Identify which cell holds the provided text, then report its [x, y] central coordinate. 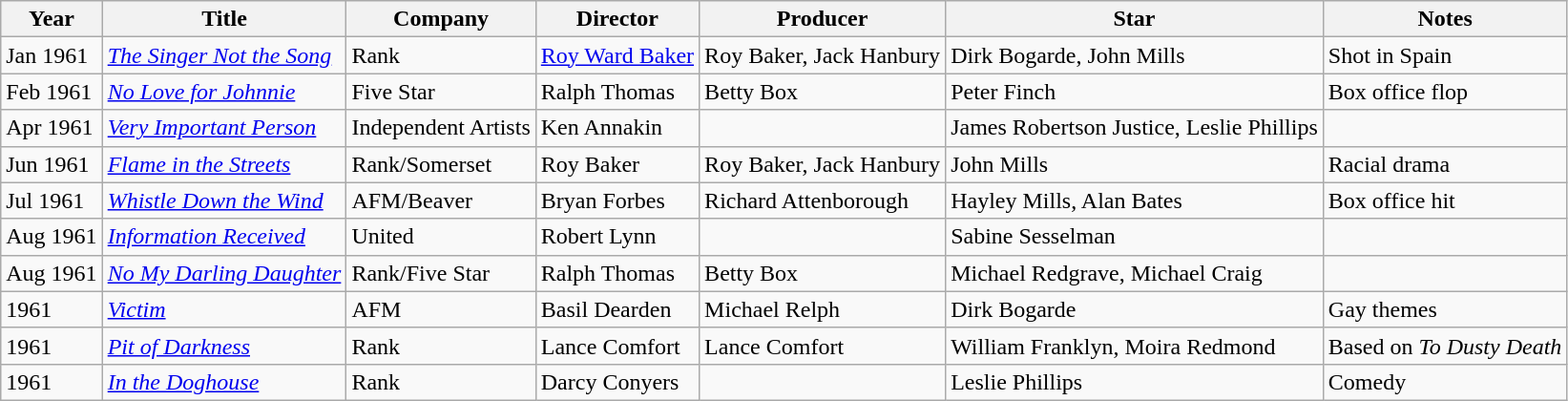
Basil Dearden [617, 309]
James Robertson Justice, Leslie Phillips [1135, 128]
Five Star [441, 92]
Leslie Phillips [1135, 382]
Box office hit [1445, 200]
Director [617, 19]
Apr 1961 [52, 128]
Rank/Somerset [441, 164]
United [441, 237]
Rank/Five Star [441, 273]
Roy Baker [617, 164]
Racial drama [1445, 164]
Michael Relph [823, 309]
Roy Ward Baker [617, 55]
John Mills [1135, 164]
Whistle Down the Wind [224, 200]
Company [441, 19]
Star [1135, 19]
Richard Attenborough [823, 200]
Producer [823, 19]
Sabine Sesselman [1135, 237]
AFM [441, 309]
Independent Artists [441, 128]
Information Received [224, 237]
Dirk Bogarde [1135, 309]
Jun 1961 [52, 164]
Jul 1961 [52, 200]
Year [52, 19]
Gay themes [1445, 309]
Michael Redgrave, Michael Craig [1135, 273]
Jan 1961 [52, 55]
Pit of Darkness [224, 346]
AFM/Beaver [441, 200]
Comedy [1445, 382]
Dirk Bogarde, John Mills [1135, 55]
Notes [1445, 19]
Robert Lynn [617, 237]
Hayley Mills, Alan Bates [1135, 200]
The Singer Not the Song [224, 55]
Feb 1961 [52, 92]
Flame in the Streets [224, 164]
In the Doghouse [224, 382]
Bryan Forbes [617, 200]
Victim [224, 309]
No Love for Johnnie [224, 92]
Based on To Dusty Death [1445, 346]
William Franklyn, Moira Redmond [1135, 346]
Very Important Person [224, 128]
No My Darling Daughter [224, 273]
Peter Finch [1135, 92]
Shot in Spain [1445, 55]
Title [224, 19]
Darcy Conyers [617, 382]
Ken Annakin [617, 128]
Box office flop [1445, 92]
